Scan for the cell matching the given text and deliver its [X, Y] coordinate at center. 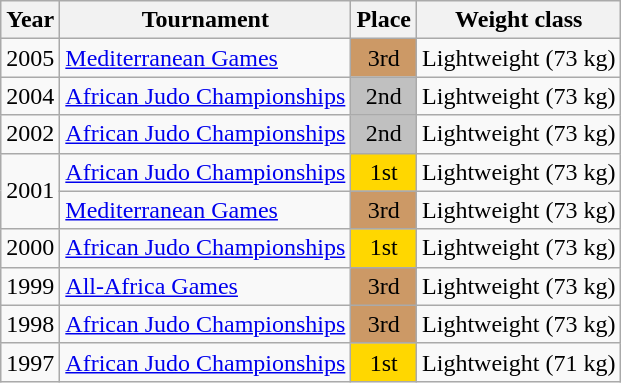
2000 [30, 248]
Lightweight (71 kg) [519, 362]
1998 [30, 324]
2004 [30, 96]
Year [30, 20]
1999 [30, 286]
Tournament [206, 20]
All-Africa Games [206, 286]
2005 [30, 58]
2001 [30, 191]
2002 [30, 134]
1997 [30, 362]
Weight class [519, 20]
Place [384, 20]
